Search for the cell housing the specified text and yield its [X, Y] center coordinate. 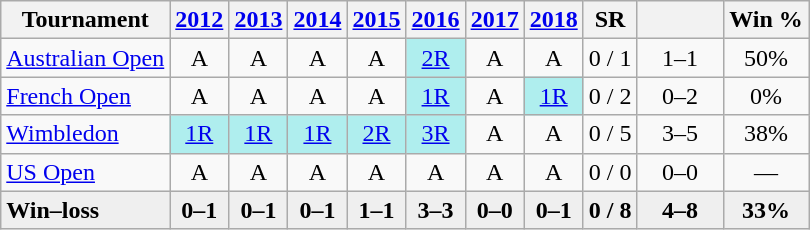
Tournament [86, 20]
Win % [766, 20]
0% [766, 96]
French Open [86, 96]
2018 [554, 20]
2016 [436, 20]
2012 [200, 20]
US Open [86, 172]
0 / 2 [610, 96]
Win–loss [86, 210]
38% [766, 134]
4–8 [680, 210]
0 / 0 [610, 172]
2014 [318, 20]
0 / 8 [610, 210]
0–2 [680, 96]
Australian Open [86, 58]
3R [436, 134]
Wimbledon [86, 134]
2013 [258, 20]
2017 [494, 20]
SR [610, 20]
33% [766, 210]
2015 [376, 20]
3–3 [436, 210]
— [766, 172]
3–5 [680, 134]
0 / 5 [610, 134]
0 / 1 [610, 58]
50% [766, 58]
